Extract the [X, Y] coordinate from the center of the cell holding the provided text.  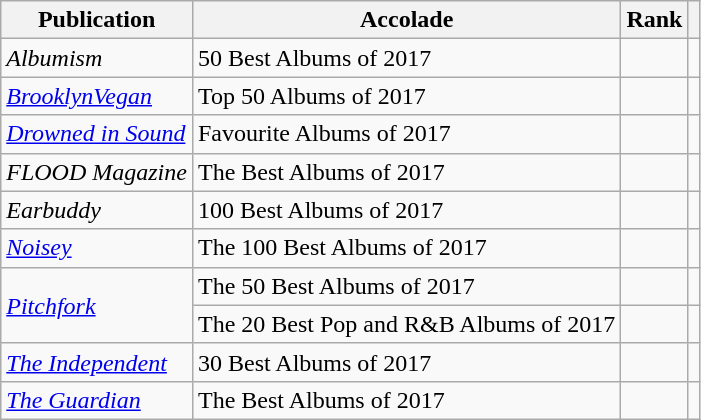
50 Best Albums of 2017 [406, 58]
The 100 Best Albums of 2017 [406, 248]
Publication [97, 20]
Noisey [97, 248]
The 20 Best Pop and R&B Albums of 2017 [406, 324]
Earbuddy [97, 210]
30 Best Albums of 2017 [406, 362]
Albumism [97, 58]
The Independent [97, 362]
Rank [654, 20]
FLOOD Magazine [97, 172]
Drowned in Sound [97, 134]
BrooklynVegan [97, 96]
Accolade [406, 20]
100 Best Albums of 2017 [406, 210]
Favourite Albums of 2017 [406, 134]
Pitchfork [97, 305]
The 50 Best Albums of 2017 [406, 286]
The Guardian [97, 400]
Top 50 Albums of 2017 [406, 96]
